Detect which cell encompasses the target text, then output its (X, Y) center coordinate. 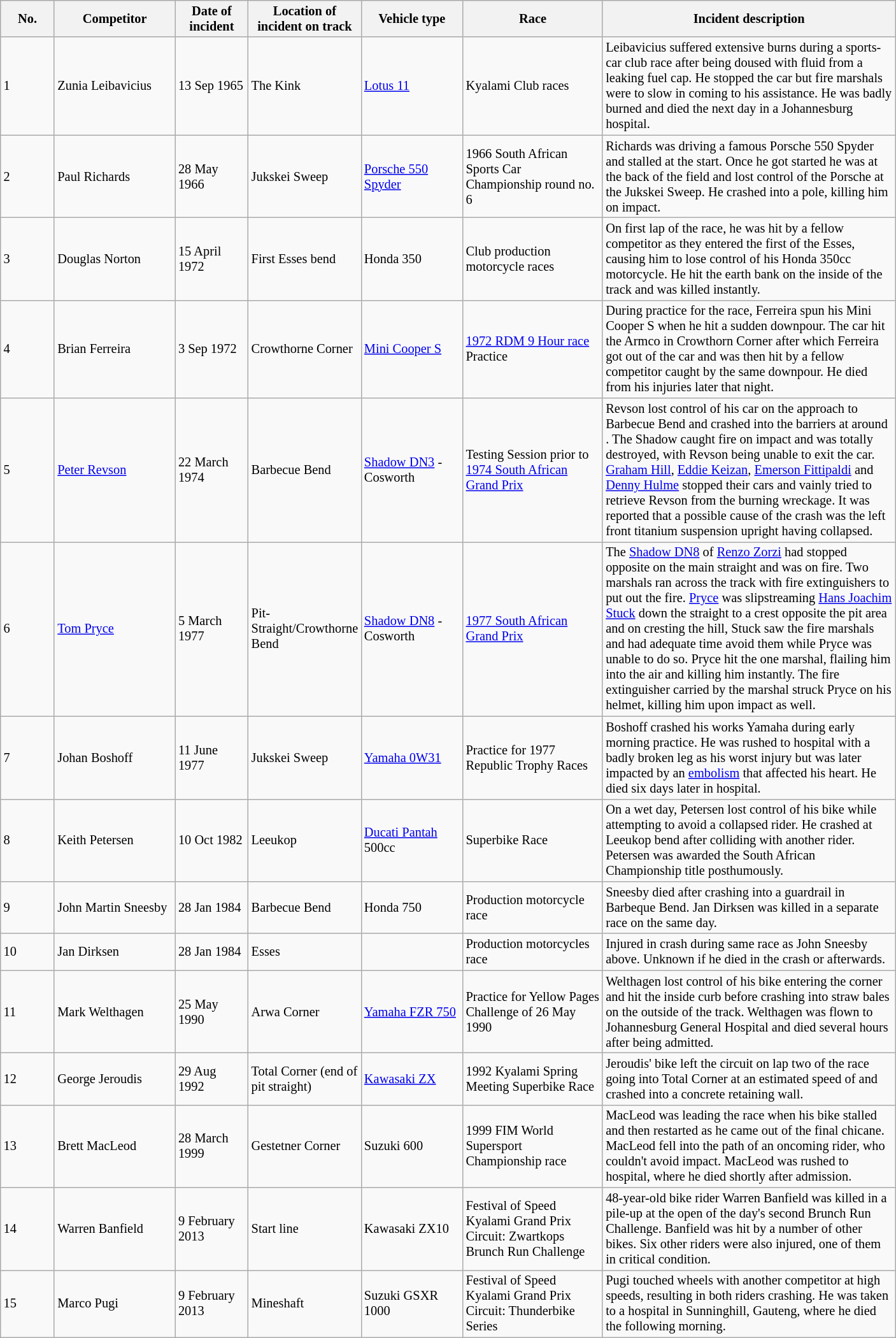
George Jeroudis (115, 1079)
8 (28, 840)
Gestetner Corner (304, 1146)
Keith Petersen (115, 840)
Marco Pugi (115, 1304)
Club production motorcycle races (533, 259)
Paul Richards (115, 176)
Honda 350 (412, 259)
Injured in crash during same race as John Sneesby above. Unknown if he died in the crash or afterwards. (749, 952)
13 (28, 1146)
Shadow DN8 - Cosworth (412, 629)
4 (28, 349)
Practice for Yellow Pages Challenge of 26 May 1990 (533, 1012)
1977 South African Grand Prix (533, 629)
Testing Session prior to 1974 South African Grand Prix (533, 470)
Brian Ferreira (115, 349)
Johan Boshoff (115, 758)
Esses (304, 952)
13 Sep 1965 (211, 86)
Festival of Speed Kyalami Grand Prix Circuit: Zwartkops Brunch Run Challenge (533, 1229)
1972 RDM 9 Hour race Practice (533, 349)
Start line (304, 1229)
Brett MacLeod (115, 1146)
Vehicle type (412, 18)
First Esses bend (304, 259)
Crowthorne Corner (304, 349)
Mark Welthagen (115, 1012)
Peter Revson (115, 470)
Total Corner (end of pit straight) (304, 1079)
14 (28, 1229)
10 Oct 1982 (211, 840)
Festival of Speed Kyalami Grand Prix Circuit: Thunderbike Series (533, 1304)
Incident description (749, 18)
Pit-Straight/Crowthorne Bend (304, 629)
1 (28, 86)
Jan Dirksen (115, 952)
3 (28, 259)
John Martin Sneesby (115, 907)
12 (28, 1079)
9 (28, 907)
10 (28, 952)
Mini Cooper S (412, 349)
Warren Banfield (115, 1229)
Sneesby died after crashing into a guardrail in Barbeque Bend. Jan Dirksen was killed in a separate race on the same day. (749, 907)
Tom Pryce (115, 629)
15 April 1972 (211, 259)
Jeroudis' bike left the circuit on lap two of the race going into Total Corner at an estimated speed of and crashed into a concrete retaining wall. (749, 1079)
Race (533, 18)
Superbike Race (533, 840)
Suzuki GSXR 1000 (412, 1304)
Leeukop (304, 840)
Kawasaki ZX10 (412, 1229)
28 March 1999 (211, 1146)
Production motorcycle race (533, 907)
Shadow DN3 - Cosworth (412, 470)
Kawasaki ZX (412, 1079)
1999 FIM World Supersport Championship race (533, 1146)
Lotus 11 (412, 86)
Porsche 550 Spyder (412, 176)
11 June 1977 (211, 758)
22 March 1974 (211, 470)
Douglas Norton (115, 259)
The Kink (304, 86)
Suzuki 600 (412, 1146)
25 May 1990 (211, 1012)
5 March 1977 (211, 629)
1966 South African Sports Car Championship round no. 6 (533, 176)
28 May 1966 (211, 176)
3 Sep 1972 (211, 349)
Yamaha FZR 750 (412, 1012)
Practice for 1977 Republic Trophy Races (533, 758)
Date of incident (211, 18)
7 (28, 758)
29 Aug 1992 (211, 1079)
Location of incident on track (304, 18)
Production motorcycles race (533, 952)
Ducati Pantah 500cc (412, 840)
11 (28, 1012)
Honda 750 (412, 907)
5 (28, 470)
Mineshaft (304, 1304)
Arwa Corner (304, 1012)
Zunia Leibavicius (115, 86)
No. (28, 18)
Kyalami Club races (533, 86)
2 (28, 176)
15 (28, 1304)
1992 Kyalami Spring Meeting Superbike Race (533, 1079)
6 (28, 629)
Yamaha 0W31 (412, 758)
Competitor (115, 18)
